For the text-containing cell, return its midpoint in [X, Y] coordinate format. 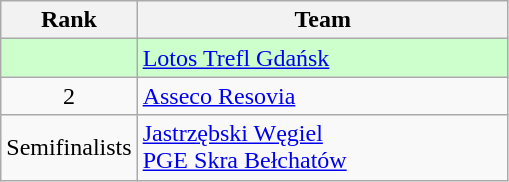
Asseco Resovia [322, 96]
2 [69, 96]
Lotos Trefl Gdańsk [322, 58]
Jastrzębski Węgiel PGE Skra Bełchatów [322, 148]
Semifinalists [69, 148]
Team [322, 20]
Rank [69, 20]
